Capture the cell that displays the provided text and extract its (x, y) central coordinate. 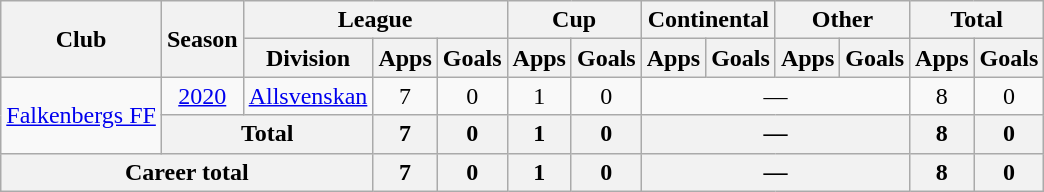
Cup (574, 20)
Career total (187, 172)
Falkenbergs FF (82, 115)
Division (308, 58)
Season (202, 39)
2020 (202, 96)
Other (842, 20)
Continental (708, 20)
Club (82, 39)
Allsvenskan (308, 96)
League (375, 20)
